Find where the given text appears and provide that cell's center as (x, y) coordinate. 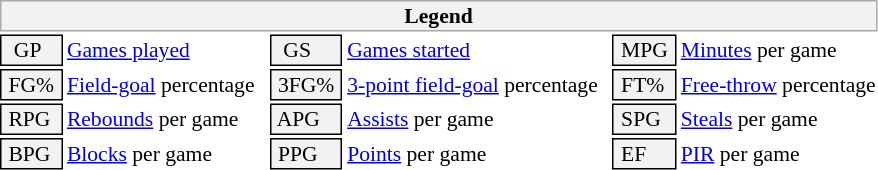
Blocks per game (166, 154)
SPG (645, 120)
Minutes per game (778, 50)
FT% (645, 85)
Games started (478, 50)
3-point field-goal percentage (478, 85)
EF (645, 154)
BPG (31, 154)
MPG (645, 50)
3FG% (306, 85)
Points per game (478, 154)
Rebounds per game (166, 120)
Games played (166, 50)
Free-throw percentage (778, 85)
FG% (31, 85)
RPG (31, 120)
PPG (306, 154)
Field-goal percentage (166, 85)
Assists per game (478, 120)
GS (306, 50)
PIR per game (778, 154)
Steals per game (778, 120)
Legend (438, 16)
GP (31, 50)
APG (306, 120)
